Provide the [x, y] coordinate of the cell's center where the given text is located.  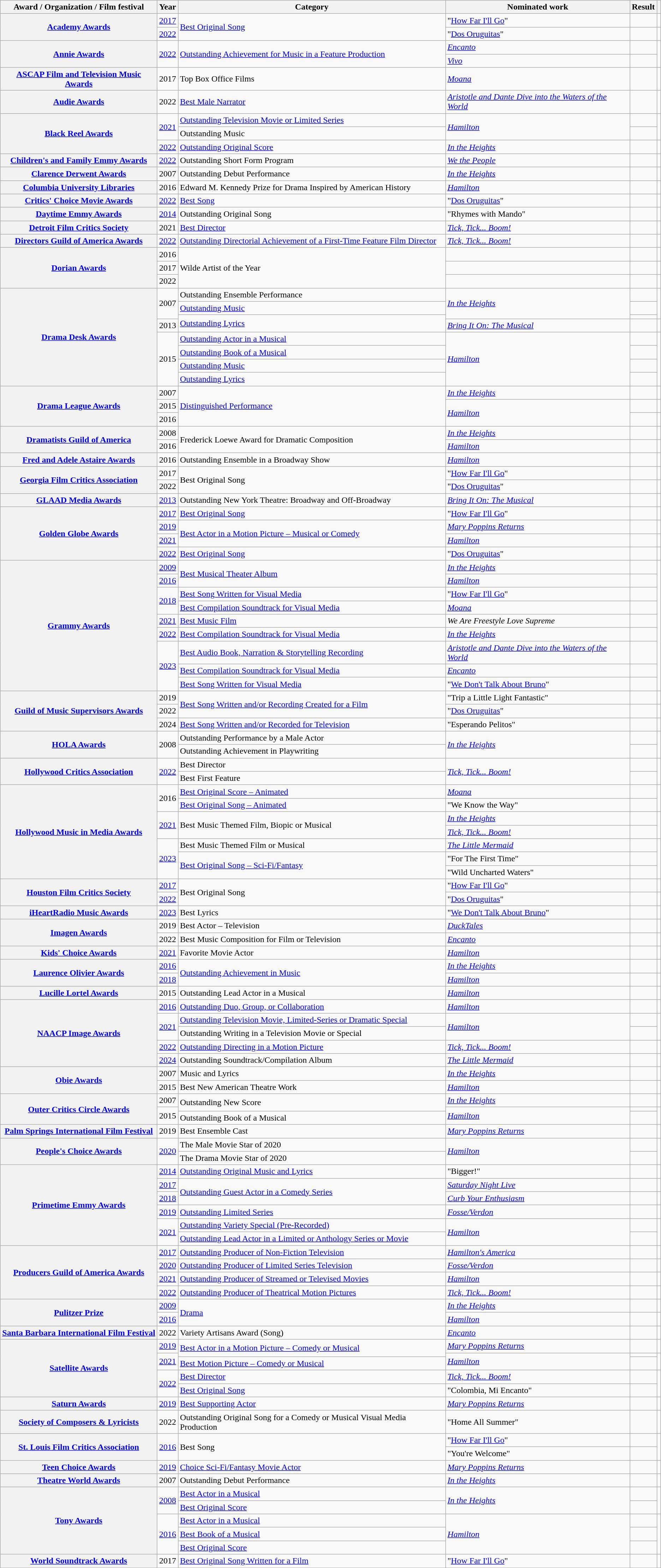
Producers Guild of America Awards [79, 1272]
Outstanding Actor in a Musical [311, 339]
Directors Guild of America Awards [79, 241]
Imagen Awards [79, 933]
Best Actor in a Motion Picture – Musical or Comedy [311, 533]
"Wild Uncharted Waters" [538, 872]
Santa Barbara International Film Festival [79, 1333]
Fred and Adele Astaire Awards [79, 460]
Best Song Written and/or Recording Created for a Film [311, 704]
Outstanding Producer of Limited Series Television [311, 1266]
DuckTales [538, 926]
Outstanding Producer of Theatrical Motion Pictures [311, 1292]
Academy Awards [79, 27]
Best Book of a Musical [311, 1534]
Best Motion Picture – Comedy or Musical [311, 1363]
Outstanding Original Song [311, 214]
Primetime Emmy Awards [79, 1205]
ASCAP Film and Television Music Awards [79, 79]
"You're Welcome" [538, 1453]
Outstanding Guest Actor in a Comedy Series [311, 1192]
Outstanding Producer of Streamed or Televised Movies [311, 1279]
The Male Movie Star of 2020 [311, 1145]
Best Song Written and/or Recorded for Television [311, 724]
GLAAD Media Awards [79, 500]
Detroit Film Critics Society [79, 228]
We Are Freestyle Love Supreme [538, 621]
Black Reel Awards [79, 133]
Best Male Narrator [311, 102]
Choice Sci-Fi/Fantasy Movie Actor [311, 1467]
Variety Artisans Award (Song) [311, 1333]
Outstanding Soundtrack/Compilation Album [311, 1060]
Saturday Night Live [538, 1185]
Satellite Awards [79, 1368]
Outstanding Short Form Program [311, 160]
Outstanding Producer of Non-Fiction Television [311, 1252]
Best Original Song Written for a Film [311, 1561]
Hollywood Critics Association [79, 771]
HOLA Awards [79, 744]
Kids' Choice Awards [79, 953]
Obie Awards [79, 1080]
Award / Organization / Film festival [79, 7]
Outstanding Ensemble in a Broadway Show [311, 460]
Best Actor – Television [311, 926]
World Soundtrack Awards [79, 1561]
Outstanding Ensemble Performance [311, 295]
Frederick Loewe Award for Dramatic Composition [311, 440]
Georgia Film Critics Association [79, 480]
Best Musical Theater Album [311, 574]
Best Actor in a Motion Picture – Comedy or Musical [311, 1348]
Outstanding Lead Actor in a Musical [311, 993]
Outstanding Original Song for a Comedy or Musical Visual Media Production [311, 1422]
Best New American Theatre Work [311, 1087]
Outstanding Limited Series [311, 1212]
Best Lyrics [311, 912]
Society of Composers & Lyricists [79, 1422]
Best Music Composition for Film or Television [311, 939]
"We Know the Way" [538, 805]
Best Music Film [311, 621]
Outstanding New York Theatre: Broadway and Off-Broadway [311, 500]
"Rhymes with Mando" [538, 214]
Outstanding Directing in a Motion Picture [311, 1047]
iHeartRadio Music Awards [79, 912]
Laurence Olivier Awards [79, 973]
Theatre World Awards [79, 1480]
Annie Awards [79, 54]
Favorite Movie Actor [311, 953]
Tony Awards [79, 1521]
Edward M. Kennedy Prize for Drama Inspired by American History [311, 187]
Outstanding Lead Actor in a Limited or Anthology Series or Movie [311, 1238]
Lucille Lortel Awards [79, 993]
Best Ensemble Cast [311, 1131]
Outstanding Directorial Achievement of a First-Time Feature Film Director [311, 241]
Outstanding New Score [311, 1102]
We the People [538, 160]
Year [167, 7]
Vivo [538, 61]
Curb Your Enthusiasm [538, 1198]
Best Audio Book, Narration & Storytelling Recording [311, 653]
Best Music Themed Film, Biopic or Musical [311, 825]
"Bigger!" [538, 1171]
Outstanding Performance by a Male Actor [311, 738]
Houston Film Critics Society [79, 892]
Wilde Artist of the Year [311, 268]
"Trip a Little Light Fantastic" [538, 698]
Outstanding Variety Special (Pre-Recorded) [311, 1225]
"Colombia, Mi Encanto" [538, 1390]
Pulitzer Prize [79, 1313]
Hamilton's America [538, 1252]
Outstanding Television Movie, Limited-Series or Dramatic Special [311, 1020]
Hollywood Music in Media Awards [79, 832]
Saturn Awards [79, 1404]
Outstanding Achievement in Playwriting [311, 751]
Outstanding Achievement for Music in a Feature Production [311, 54]
Columbia University Libraries [79, 187]
Nominated work [538, 7]
Best Original Song – Animated [311, 805]
The Drama Movie Star of 2020 [311, 1158]
Outstanding Duo, Group, or Collaboration [311, 1006]
Drama [311, 1313]
Result [643, 7]
Dorian Awards [79, 268]
Dramatists Guild of America [79, 440]
Outstanding Writing in a Television Movie or Special [311, 1033]
Best Original Score – Animated [311, 791]
Best Original Song – Sci-Fi/Fantasy [311, 866]
Distinguished Performance [311, 406]
St. Louis Film Critics Association [79, 1447]
Outer Critics Circle Awards [79, 1109]
Best First Feature [311, 778]
Top Box Office Films [311, 79]
Drama League Awards [79, 406]
Audie Awards [79, 102]
Daytime Emmy Awards [79, 214]
Clarence Derwent Awards [79, 174]
Outstanding Original Music and Lyrics [311, 1171]
NAACP Image Awards [79, 1033]
Critics' Choice Movie Awards [79, 201]
Grammy Awards [79, 626]
Teen Choice Awards [79, 1467]
Outstanding Television Movie or Limited Series [311, 120]
Outstanding Achievement in Music [311, 973]
Best Supporting Actor [311, 1404]
"Esperando Pelitos" [538, 724]
Music and Lyrics [311, 1074]
Children's and Family Emmy Awards [79, 160]
Guild of Music Supervisors Awards [79, 711]
"For The First Time" [538, 859]
Drama Desk Awards [79, 337]
People's Choice Awards [79, 1151]
Outstanding Original Score [311, 147]
"Home All Summer" [538, 1422]
Golden Globe Awards [79, 533]
Category [311, 7]
Palm Springs International Film Festival [79, 1131]
Best Music Themed Film or Musical [311, 845]
